Return the [X, Y] coordinate for the center point of the cell that contains the specified text.  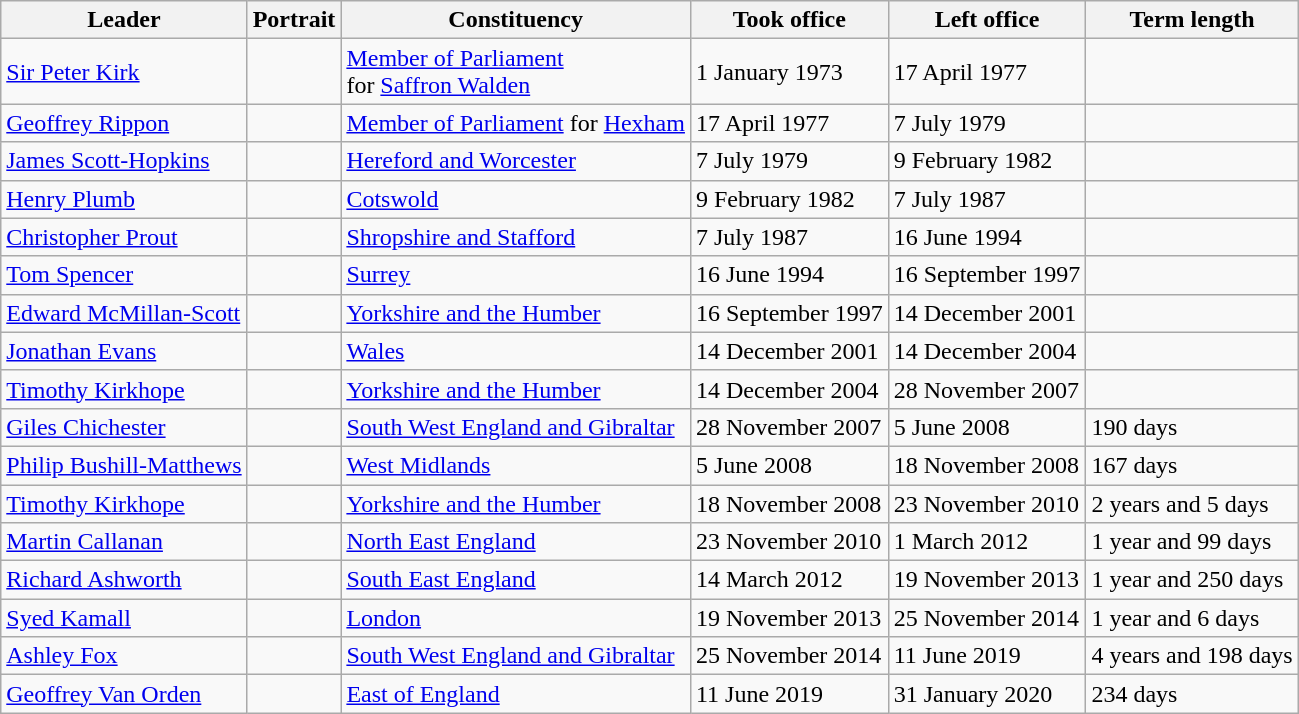
1 year and 250 days [1192, 580]
Giles Chichester [124, 427]
Richard Ashworth [124, 580]
Syed Kamall [124, 618]
Member of Parliament for Hexham [516, 123]
Wales [516, 351]
West Midlands [516, 465]
North East England [516, 542]
1 January 1973 [789, 72]
Edward McMillan-Scott [124, 313]
London [516, 618]
Hereford and Worcester [516, 161]
Surrey [516, 275]
Portrait [294, 20]
Leader [124, 20]
1 March 2012 [987, 542]
Shropshire and Stafford [516, 237]
Ashley Fox [124, 656]
Member of Parliamentfor Saffron Walden [516, 72]
1 year and 6 days [1192, 618]
Constituency [516, 20]
1 year and 99 days [1192, 542]
234 days [1192, 694]
31 January 2020 [987, 694]
2 years and 5 days [1192, 503]
Sir Peter Kirk [124, 72]
Henry Plumb [124, 199]
Cotswold [516, 199]
James Scott-Hopkins [124, 161]
Took office [789, 20]
Term length [1192, 20]
Martin Callanan [124, 542]
167 days [1192, 465]
Philip Bushill-Matthews [124, 465]
190 days [1192, 427]
Tom Spencer [124, 275]
4 years and 198 days [1192, 656]
East of England [516, 694]
Christopher Prout [124, 237]
Left office [987, 20]
Jonathan Evans [124, 351]
14 March 2012 [789, 580]
South East England [516, 580]
Geoffrey Rippon [124, 123]
Geoffrey Van Orden [124, 694]
